For the text-containing cell, return its midpoint in [x, y] coordinate format. 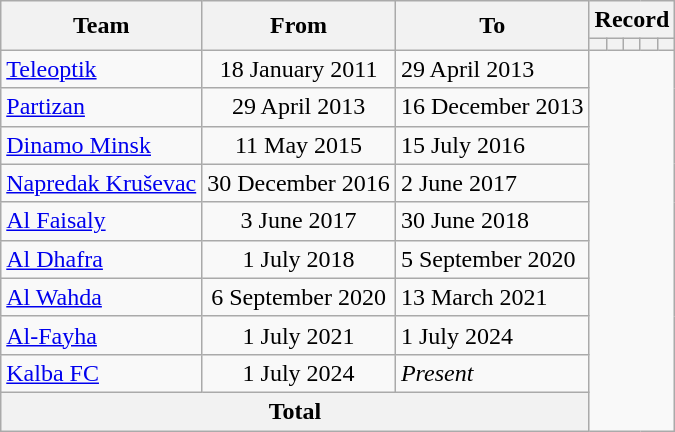
Al-Fayha [102, 335]
Dinamo Minsk [102, 145]
Total [295, 411]
Kalba FC [102, 373]
From [299, 26]
30 December 2016 [299, 183]
16 December 2013 [492, 107]
Teleoptik [102, 69]
Al Wahda [102, 297]
1 July 2018 [299, 259]
Present [492, 373]
15 July 2016 [492, 145]
To [492, 26]
Napredak Kruševac [102, 183]
5 September 2020 [492, 259]
3 June 2017 [299, 221]
Partizan [102, 107]
11 May 2015 [299, 145]
2 June 2017 [492, 183]
6 September 2020 [299, 297]
Record [632, 20]
1 July 2021 [299, 335]
18 January 2011 [299, 69]
Al Dhafra [102, 259]
Team [102, 26]
Al Faisaly [102, 221]
13 March 2021 [492, 297]
30 June 2018 [492, 221]
